Return [X, Y] of the center of cell containing provided text 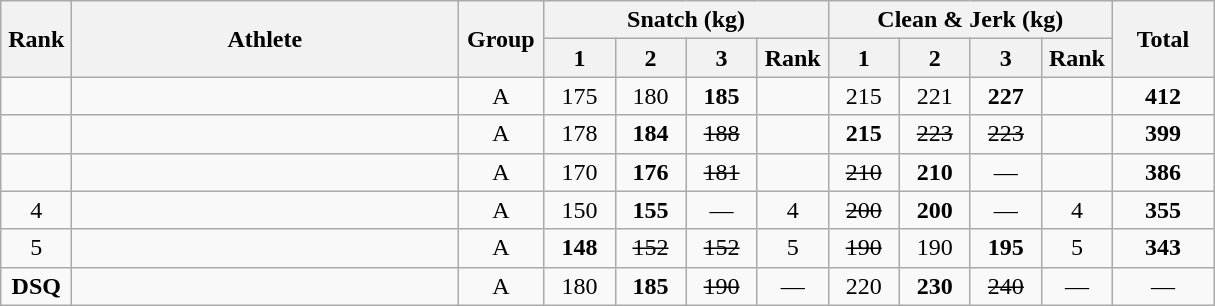
220 [864, 286]
150 [580, 210]
176 [650, 172]
355 [1162, 210]
Clean & Jerk (kg) [970, 20]
343 [1162, 248]
230 [934, 286]
148 [580, 248]
227 [1006, 96]
170 [580, 172]
Total [1162, 39]
Athlete [265, 39]
412 [1162, 96]
188 [722, 134]
195 [1006, 248]
386 [1162, 172]
DSQ [36, 286]
Group [501, 39]
184 [650, 134]
175 [580, 96]
240 [1006, 286]
399 [1162, 134]
155 [650, 210]
178 [580, 134]
Snatch (kg) [686, 20]
221 [934, 96]
181 [722, 172]
